Locate the cell with the specified text and output its (X, Y) center coordinate. 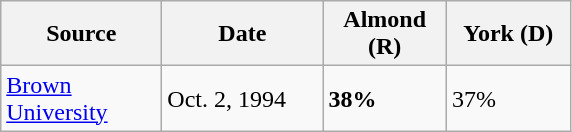
38% (385, 98)
Date (242, 34)
Oct. 2, 1994 (242, 98)
Almond (R) (385, 34)
37% (508, 98)
Source (82, 34)
Brown University (82, 98)
York (D) (508, 34)
